Capture the cell that displays the provided text and extract its (X, Y) central coordinate. 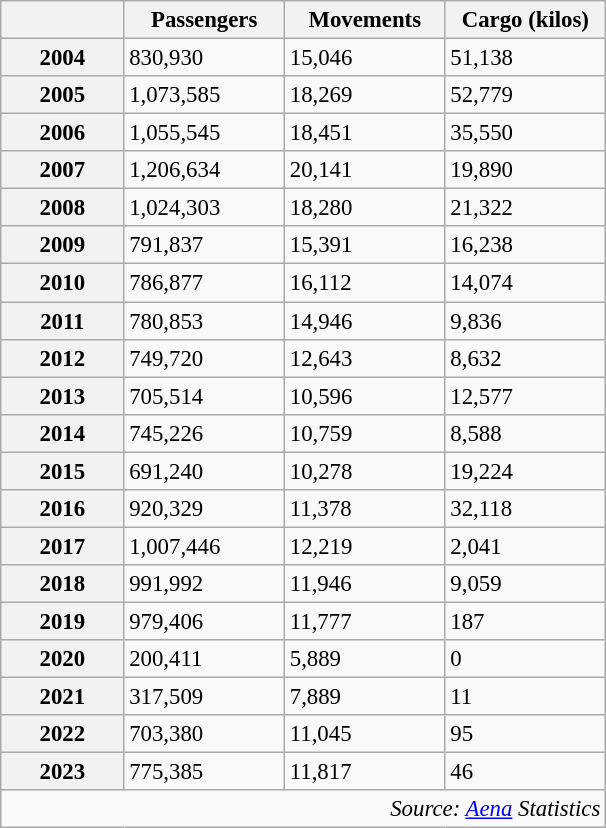
691,240 (204, 471)
32,118 (526, 509)
16,112 (364, 283)
35,550 (526, 133)
7,889 (364, 697)
Movements (364, 20)
705,514 (204, 396)
187 (526, 621)
2023 (62, 772)
2006 (62, 133)
16,238 (526, 245)
5,889 (364, 659)
9,836 (526, 321)
2011 (62, 321)
2,041 (526, 546)
2019 (62, 621)
2013 (62, 396)
1,024,303 (204, 208)
Cargo (kilos) (526, 20)
Source: Aena Statistics (304, 809)
14,946 (364, 321)
920,329 (204, 509)
46 (526, 772)
15,391 (364, 245)
18,280 (364, 208)
830,930 (204, 58)
2007 (62, 170)
2015 (62, 471)
749,720 (204, 358)
11,378 (364, 509)
2017 (62, 546)
2009 (62, 245)
745,226 (204, 433)
18,269 (364, 95)
2008 (62, 208)
18,451 (364, 133)
12,219 (364, 546)
52,779 (526, 95)
1,206,634 (204, 170)
2020 (62, 659)
11,045 (364, 734)
2014 (62, 433)
19,890 (526, 170)
0 (526, 659)
12,577 (526, 396)
2004 (62, 58)
786,877 (204, 283)
1,007,446 (204, 546)
10,278 (364, 471)
2016 (62, 509)
95 (526, 734)
8,632 (526, 358)
703,380 (204, 734)
200,411 (204, 659)
11,817 (364, 772)
15,046 (364, 58)
780,853 (204, 321)
8,588 (526, 433)
791,837 (204, 245)
2021 (62, 697)
2005 (62, 95)
1,055,545 (204, 133)
2022 (62, 734)
11,946 (364, 584)
12,643 (364, 358)
2010 (62, 283)
14,074 (526, 283)
20,141 (364, 170)
10,596 (364, 396)
979,406 (204, 621)
11 (526, 697)
1,073,585 (204, 95)
317,509 (204, 697)
10,759 (364, 433)
9,059 (526, 584)
19,224 (526, 471)
Passengers (204, 20)
21,322 (526, 208)
775,385 (204, 772)
991,992 (204, 584)
2012 (62, 358)
11,777 (364, 621)
51,138 (526, 58)
2018 (62, 584)
